Pinpoint the cell where the given text exists, returning its [X, Y] midpoint coordinate. 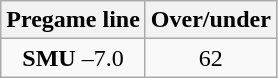
62 [210, 58]
Pregame line [74, 20]
Over/under [210, 20]
SMU –7.0 [74, 58]
